Return [x, y] of the center of cell containing provided text 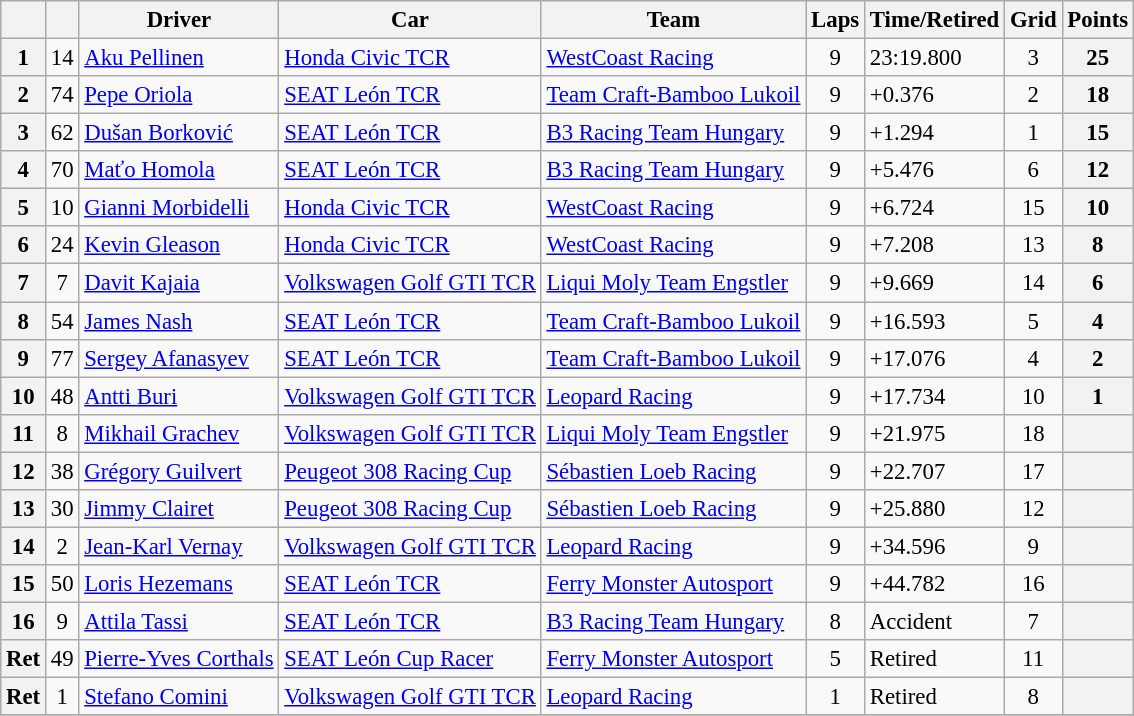
23:19.800 [934, 58]
Grégory Guilvert [179, 471]
+25.880 [934, 509]
Grid [1034, 20]
Accident [934, 621]
+7.208 [934, 245]
Pepe Oriola [179, 95]
+6.724 [934, 208]
Davit Kajaia [179, 283]
Points [1098, 20]
Laps [836, 20]
Jean-Karl Vernay [179, 546]
30 [62, 509]
+17.734 [934, 396]
77 [62, 358]
25 [1098, 58]
+5.476 [934, 170]
Aku Pellinen [179, 58]
38 [62, 471]
+34.596 [934, 546]
70 [62, 170]
17 [1034, 471]
74 [62, 95]
Maťo Homola [179, 170]
50 [62, 584]
+17.076 [934, 358]
Time/Retired [934, 20]
Car [410, 20]
Loris Hezemans [179, 584]
48 [62, 396]
62 [62, 133]
+22.707 [934, 471]
Jimmy Clairet [179, 509]
+44.782 [934, 584]
Driver [179, 20]
Mikhail Grachev [179, 433]
Antti Buri [179, 396]
+1.294 [934, 133]
24 [62, 245]
Team [674, 20]
49 [62, 659]
Sergey Afanasyev [179, 358]
+0.376 [934, 95]
54 [62, 321]
+21.975 [934, 433]
+9.669 [934, 283]
Dušan Borković [179, 133]
+16.593 [934, 321]
SEAT León Cup Racer [410, 659]
Stefano Comini [179, 697]
Pierre-Yves Corthals [179, 659]
Kevin Gleason [179, 245]
Attila Tassi [179, 621]
Gianni Morbidelli [179, 208]
James Nash [179, 321]
